Return the (x, y) coordinate for the center point of the cell that contains the specified text.  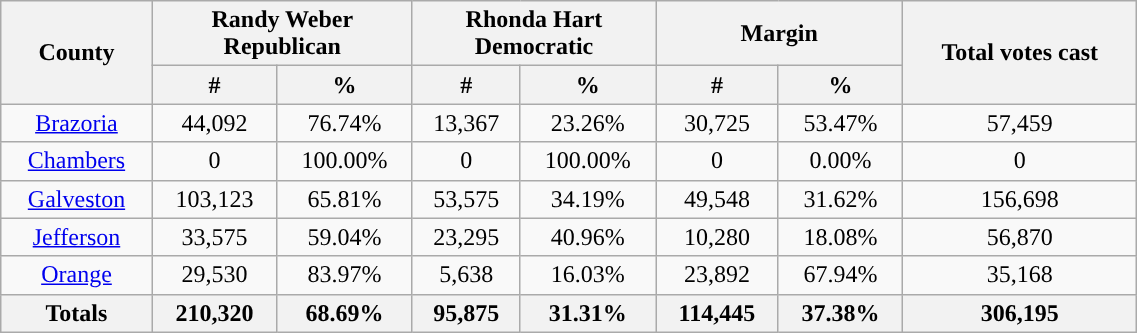
57,459 (1020, 123)
23,892 (718, 275)
156,698 (1020, 199)
65.81% (345, 199)
Total votes cast (1020, 52)
210,320 (214, 313)
83.97% (345, 275)
County (76, 52)
Brazoria (76, 123)
Margin (780, 34)
53,575 (466, 199)
13,367 (466, 123)
37.38% (840, 313)
103,123 (214, 199)
Chambers (76, 161)
29,530 (214, 275)
114,445 (718, 313)
Jefferson (76, 237)
76.74% (345, 123)
95,875 (466, 313)
16.03% (588, 275)
31.62% (840, 199)
Rhonda HartDemocratic (534, 34)
67.94% (840, 275)
34.19% (588, 199)
59.04% (345, 237)
53.47% (840, 123)
5,638 (466, 275)
44,092 (214, 123)
18.08% (840, 237)
35,168 (1020, 275)
Orange (76, 275)
56,870 (1020, 237)
23,295 (466, 237)
23.26% (588, 123)
40.96% (588, 237)
31.31% (588, 313)
30,725 (718, 123)
68.69% (345, 313)
306,195 (1020, 313)
10,280 (718, 237)
49,548 (718, 199)
0.00% (840, 161)
Galveston (76, 199)
Totals (76, 313)
Randy WeberRepublican (282, 34)
33,575 (214, 237)
